Scan for the cell matching the given text and deliver its [x, y] coordinate at center. 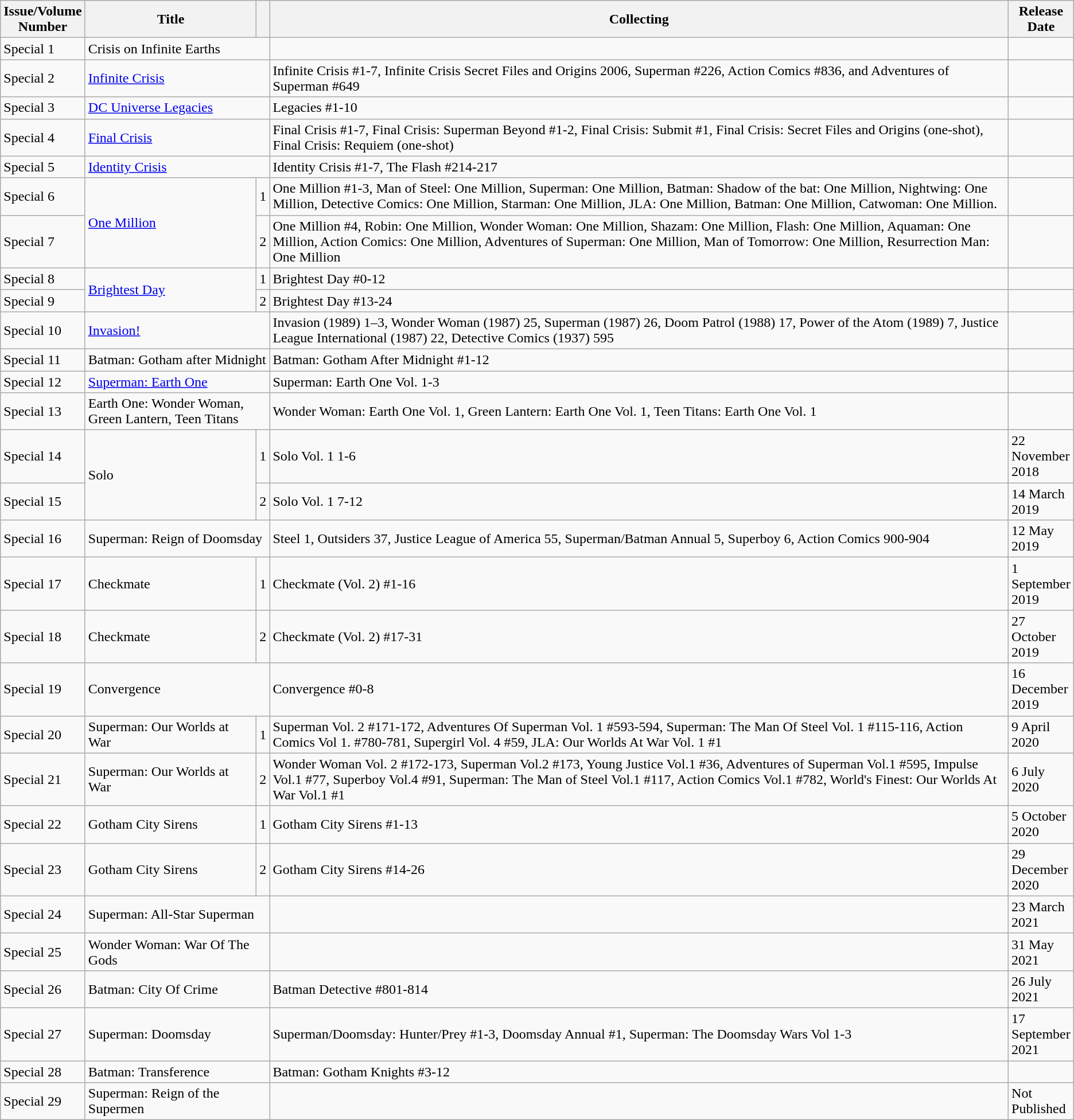
Special 1 [43, 49]
Solo Vol. 1 1-6 [639, 456]
Special 10 [43, 330]
Superman: Doomsday [177, 1034]
Identity Crisis #1-7, The Flash #214-217 [639, 167]
Superman: Earth One [177, 381]
Checkmate (Vol. 2) #1-16 [639, 584]
Special 22 [43, 825]
Batman Detective #801-814 [639, 989]
One Million [171, 223]
14 March 2019 [1041, 501]
Wonder Woman: War Of The Gods [177, 952]
Special 19 [43, 689]
Crisis on Infinite Earths [177, 49]
Special 26 [43, 989]
Not Published [1041, 1101]
9 April 2020 [1041, 734]
Wonder Woman: Earth One Vol. 1, Green Lantern: Earth One Vol. 1, Teen Titans: Earth One Vol. 1 [639, 412]
Infinite Crisis #1-7, Infinite Crisis Secret Files and Origins 2006, Superman #226, Action Comics #836, and Adventures of Superman #649 [639, 78]
Gotham City Sirens #1-13 [639, 825]
22 November 2018 [1041, 456]
Special 25 [43, 952]
23 March 2021 [1041, 914]
31 May 2021 [1041, 952]
12 May 2019 [1041, 539]
Special 7 [43, 241]
Batman: City Of Crime [177, 989]
Brightest Day #13-24 [639, 301]
Special 6 [43, 196]
Batman: Gotham Knights #3-12 [639, 1072]
Superman: All-Star Superman [177, 914]
Special 8 [43, 279]
17 September 2021 [1041, 1034]
Convergence #0-8 [639, 689]
Brightest Day #0-12 [639, 279]
Special 18 [43, 637]
27 October 2019 [1041, 637]
Superman/Doomsday: Hunter/Prey #1-3, Doomsday Annual #1, Superman: The Doomsday Wars Vol 1-3 [639, 1034]
Superman: Reign of the Supermen [177, 1101]
5 October 2020 [1041, 825]
Special 20 [43, 734]
6 July 2020 [1041, 779]
DC Universe Legacies [177, 108]
Special 29 [43, 1101]
26 July 2021 [1041, 989]
Collecting [639, 19]
Special 11 [43, 360]
Identity Crisis [177, 167]
Legacies #1-10 [639, 108]
Convergence [177, 689]
Earth One: Wonder Woman, Green Lantern, Teen Titans [177, 412]
Special 9 [43, 301]
Special 3 [43, 108]
16 December 2019 [1041, 689]
Batman: Transference [177, 1072]
Title [171, 19]
Special 4 [43, 138]
Release Date [1041, 19]
Issue/Volume Number [43, 19]
Solo Vol. 1 7-12 [639, 501]
Invasion! [177, 330]
Special 12 [43, 381]
Brightest Day [171, 290]
Special 14 [43, 456]
1 September 2019 [1041, 584]
Superman: Earth One Vol. 1-3 [639, 381]
Special 13 [43, 412]
Special 21 [43, 779]
Special 17 [43, 584]
29 December 2020 [1041, 869]
Special 5 [43, 167]
Special 24 [43, 914]
Special 2 [43, 78]
Checkmate (Vol. 2) #17-31 [639, 637]
Gotham City Sirens #14-26 [639, 869]
Special 15 [43, 501]
Special 28 [43, 1072]
Solo [171, 475]
Batman: Gotham after Midnight [177, 360]
Final Crisis [177, 138]
Infinite Crisis [177, 78]
Special 23 [43, 869]
Steel 1, Outsiders 37, Justice League of America 55, Superman/Batman Annual 5, Superboy 6, Action Comics 900-904 [639, 539]
Batman: Gotham After Midnight #1-12 [639, 360]
Special 27 [43, 1034]
Superman: Reign of Doomsday [177, 539]
Special 16 [43, 539]
